Extract the (X, Y) coordinate from the center of the cell holding the provided text.  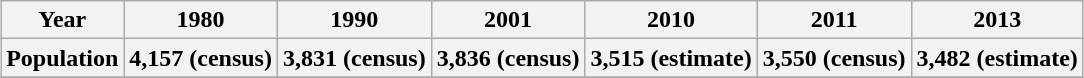
1990 (354, 20)
Population (62, 58)
3,836 (census) (508, 58)
1980 (201, 20)
3,550 (census) (834, 58)
3,831 (census) (354, 58)
4,157 (census) (201, 58)
2011 (834, 20)
3,482 (estimate) (997, 58)
Year (62, 20)
2010 (671, 20)
2013 (997, 20)
2001 (508, 20)
3,515 (estimate) (671, 58)
